Output the [X, Y] coordinate of the center of the cell containing the given text.  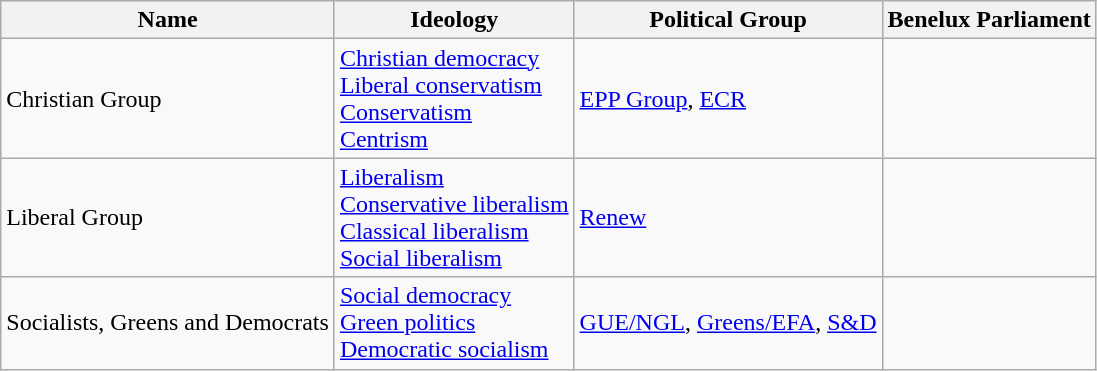
Christian democracyLiberal conservatismConservatismCentrism [454, 98]
Political Group [728, 20]
GUE/NGL, Greens/EFA, S&D [728, 323]
Renew [728, 218]
EPP Group, ECR [728, 98]
LiberalismConservative liberalismClassical liberalismSocial liberalism [454, 218]
Liberal Group [168, 218]
Benelux Parliament [989, 20]
Social democracyGreen politicsDemocratic socialism [454, 323]
Ideology [454, 20]
Name [168, 20]
Christian Group [168, 98]
Socialists, Greens and Democrats [168, 323]
